Return (X, Y) of the center of cell containing provided text 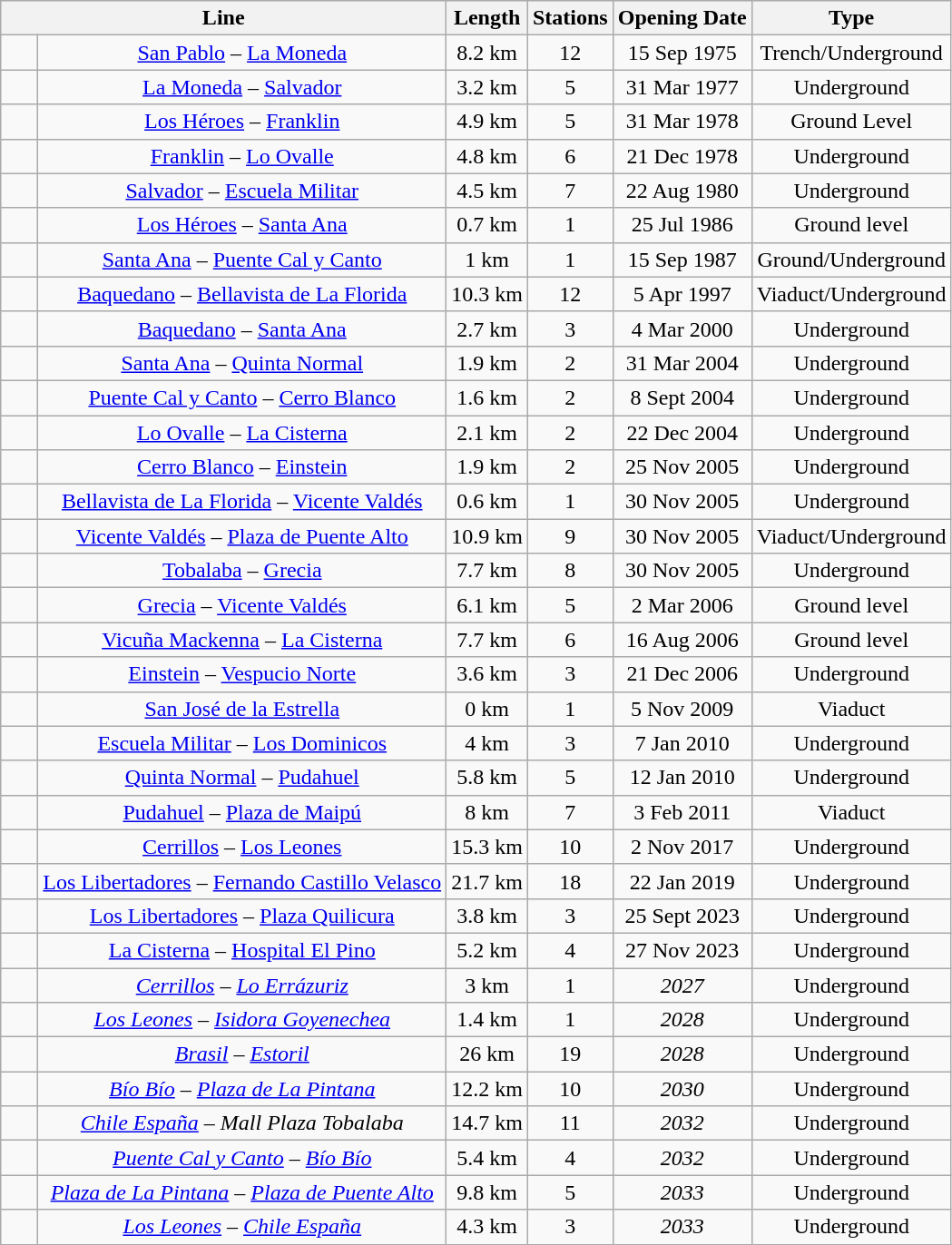
Escuela Militar – Los Dominicos (242, 743)
19 (570, 1054)
Tobalaba – Grecia (242, 571)
12 Jan 2010 (682, 778)
5.2 km (487, 950)
La Cisterna – Hospital El Pino (242, 950)
Pudahuel – Plaza de Maipú (242, 812)
5.4 km (487, 1158)
Los Leones – Chile España (242, 1227)
15 Sep 1975 (682, 53)
5.8 km (487, 778)
Type (851, 18)
2027 (682, 985)
Franklin – Lo Ovalle (242, 156)
Plaza de La Pintana – Plaza de Puente Alto (242, 1192)
3 km (487, 985)
15 Sep 1987 (682, 260)
3.6 km (487, 674)
1.6 km (487, 397)
0 km (487, 709)
9 (570, 536)
Los Héroes – Franklin (242, 122)
2.1 km (487, 433)
0.7 km (487, 225)
2030 (682, 1089)
21 Dec 2006 (682, 674)
25 Sept 2023 (682, 916)
Line (223, 18)
31 Mar 2004 (682, 363)
3 Feb 2011 (682, 812)
Los Leones – Isidora Goyenechea (242, 1020)
La Moneda – Salvador (242, 87)
Los Libertadores – Plaza Quilicura (242, 916)
Los Héroes – Santa Ana (242, 225)
Baquedano – Santa Ana (242, 328)
Opening Date (682, 18)
22 Dec 2004 (682, 433)
Ground Level (851, 122)
8 Sept 2004 (682, 397)
25 Jul 1986 (682, 225)
6.1 km (487, 605)
21.7 km (487, 881)
Brasil – Estoril (242, 1054)
12.2 km (487, 1089)
Bellavista de La Florida – Vicente Valdés (242, 502)
4 Mar 2000 (682, 328)
Stations (570, 18)
31 Mar 1977 (682, 87)
3.2 km (487, 87)
Cerrillos – Lo Errázuriz (242, 985)
Santa Ana – Quinta Normal (242, 363)
Salvador – Escuela Militar (242, 191)
4.5 km (487, 191)
8 km (487, 812)
15.3 km (487, 847)
Santa Ana – Puente Cal y Canto (242, 260)
5 Apr 1997 (682, 294)
18 (570, 881)
Lo Ovalle – La Cisterna (242, 433)
8.2 km (487, 53)
4.9 km (487, 122)
31 Mar 1978 (682, 122)
Los Libertadores – Fernando Castillo Velasco (242, 881)
8 (570, 571)
16 Aug 2006 (682, 640)
Length (487, 18)
2 Nov 2017 (682, 847)
2.7 km (487, 328)
22 Aug 1980 (682, 191)
Vicente Valdés – Plaza de Puente Alto (242, 536)
Puente Cal y Canto – Cerro Blanco (242, 397)
Cerrillos – Los Leones (242, 847)
4 km (487, 743)
Vicuña Mackenna – La Cisterna (242, 640)
11 (570, 1123)
10.9 km (487, 536)
0.6 km (487, 502)
25 Nov 2005 (682, 467)
Trench/Underground (851, 53)
Bío Bío – Plaza de La Pintana (242, 1089)
Chile España – Mall Plaza Tobalaba (242, 1123)
9.8 km (487, 1192)
1.4 km (487, 1020)
5 Nov 2009 (682, 709)
27 Nov 2023 (682, 950)
4.3 km (487, 1227)
7 Jan 2010 (682, 743)
Baquedano – Bellavista de La Florida (242, 294)
San Pablo – La Moneda (242, 53)
26 km (487, 1054)
Quinta Normal – Pudahuel (242, 778)
10.3 km (487, 294)
22 Jan 2019 (682, 881)
2 Mar 2006 (682, 605)
14.7 km (487, 1123)
1 km (487, 260)
21 Dec 1978 (682, 156)
San José de la Estrella (242, 709)
4.8 km (487, 156)
Grecia – Vicente Valdés (242, 605)
Ground/Underground (851, 260)
Einstein – Vespucio Norte (242, 674)
Puente Cal y Canto – Bío Bío (242, 1158)
3.8 km (487, 916)
Cerro Blanco – Einstein (242, 467)
